Identify which cell holds the provided text, then report its (x, y) central coordinate. 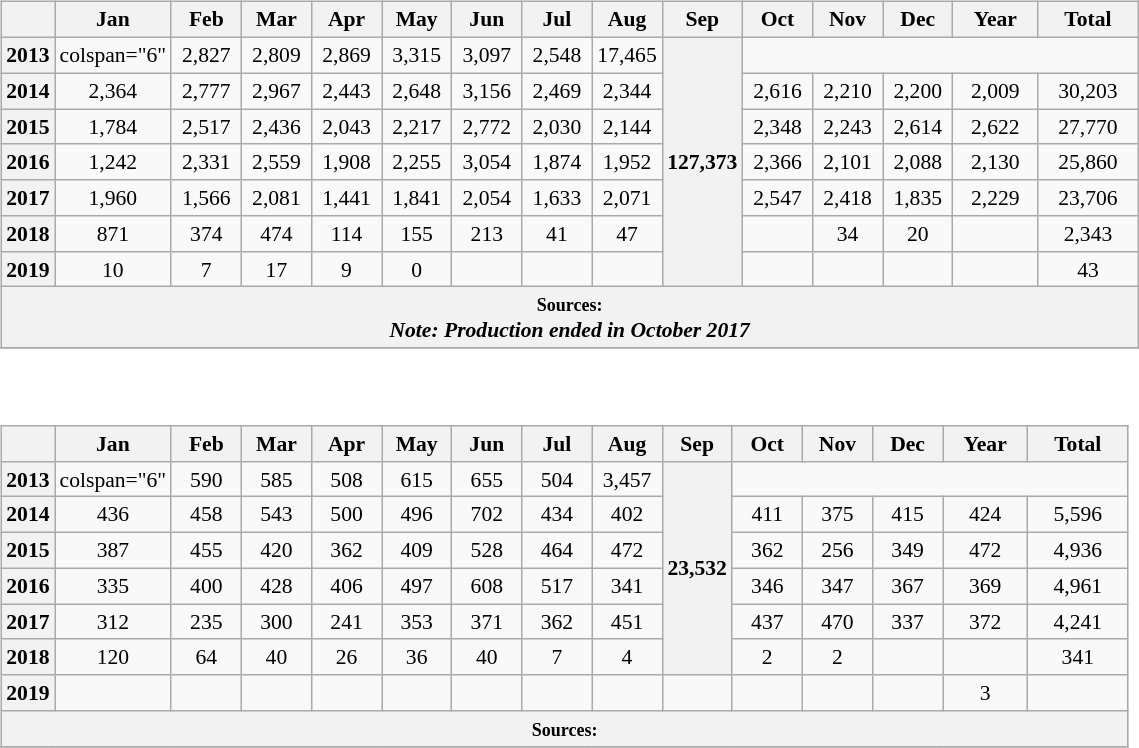
375 (837, 515)
2,547 (777, 198)
2,614 (918, 127)
2,348 (777, 127)
2,559 (276, 162)
47 (627, 234)
437 (767, 622)
608 (487, 586)
543 (276, 515)
120 (114, 657)
4 (627, 657)
424 (986, 515)
406 (346, 586)
3,097 (487, 55)
464 (557, 551)
1,952 (627, 162)
2,229 (996, 198)
374 (206, 234)
1,441 (346, 198)
409 (417, 551)
2,436 (276, 127)
127,373 (702, 162)
347 (837, 586)
2,071 (627, 198)
871 (114, 234)
3,054 (487, 162)
3,315 (417, 55)
2,255 (417, 162)
1,784 (114, 127)
2,344 (627, 91)
17,465 (627, 55)
500 (346, 515)
27,770 (1088, 127)
1,566 (206, 198)
428 (276, 586)
4,961 (1078, 586)
2,648 (417, 91)
2,869 (346, 55)
451 (627, 622)
213 (487, 234)
41 (557, 234)
335 (114, 586)
615 (417, 479)
3,457 (627, 479)
64 (206, 657)
2,030 (557, 127)
455 (206, 551)
2,331 (206, 162)
2,243 (848, 127)
2,967 (276, 91)
2,144 (627, 127)
17 (276, 269)
470 (837, 622)
2,366 (777, 162)
2,827 (206, 55)
2,343 (1088, 234)
10 (114, 269)
23,706 (1088, 198)
474 (276, 234)
528 (487, 551)
337 (907, 622)
1,960 (114, 198)
4,936 (1078, 551)
26 (346, 657)
30,203 (1088, 91)
497 (417, 586)
241 (346, 622)
702 (487, 515)
458 (206, 515)
436 (114, 515)
Sources: (564, 729)
312 (114, 622)
372 (986, 622)
2,043 (346, 127)
367 (907, 586)
3 (986, 693)
2,616 (777, 91)
1,835 (918, 198)
1,841 (417, 198)
2,517 (206, 127)
2,809 (276, 55)
2,777 (206, 91)
2,054 (487, 198)
411 (767, 515)
590 (206, 479)
2,418 (848, 198)
23,532 (697, 568)
2,101 (848, 162)
353 (417, 622)
2,217 (417, 127)
5,596 (1078, 515)
114 (346, 234)
Sources:Note: Production ended in October 2017 (570, 318)
402 (627, 515)
2,469 (557, 91)
504 (557, 479)
585 (276, 479)
3,156 (487, 91)
43 (1088, 269)
36 (417, 657)
25,860 (1088, 162)
300 (276, 622)
4,241 (1078, 622)
2,088 (918, 162)
655 (487, 479)
508 (346, 479)
155 (417, 234)
1,242 (114, 162)
517 (557, 586)
2,200 (918, 91)
2,210 (848, 91)
34 (848, 234)
0 (417, 269)
1,633 (557, 198)
2,081 (276, 198)
400 (206, 586)
371 (487, 622)
9 (346, 269)
2,364 (114, 91)
387 (114, 551)
2,009 (996, 91)
1,908 (346, 162)
2,772 (487, 127)
1,874 (557, 162)
2,622 (996, 127)
20 (918, 234)
2,443 (346, 91)
349 (907, 551)
256 (837, 551)
2,130 (996, 162)
346 (767, 586)
235 (206, 622)
2,548 (557, 55)
415 (907, 515)
434 (557, 515)
496 (417, 515)
420 (276, 551)
369 (986, 586)
